Find where the given text appears and provide that cell's center as [x, y] coordinate. 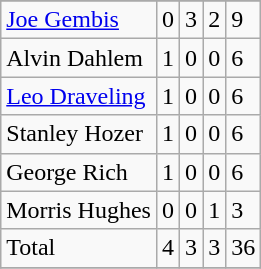
9 [244, 20]
Stanley Hozer [79, 134]
4 [168, 248]
George Rich [79, 172]
36 [244, 248]
Leo Draveling [79, 96]
2 [214, 20]
Alvin Dahlem [79, 58]
Joe Gembis [79, 20]
Total [79, 248]
Morris Hughes [79, 210]
